Identify which cell holds the provided text, then report its [X, Y] central coordinate. 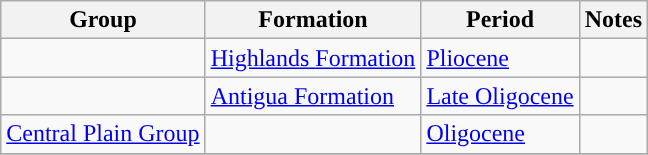
Period [500, 20]
Pliocene [500, 58]
Oligocene [500, 134]
Central Plain Group [103, 134]
Antigua Formation [313, 96]
Late Oligocene [500, 96]
Formation [313, 20]
Group [103, 20]
Notes [613, 20]
Highlands Formation [313, 58]
